Determine the (x, y) coordinate at the center of the cell enclosing the given text.  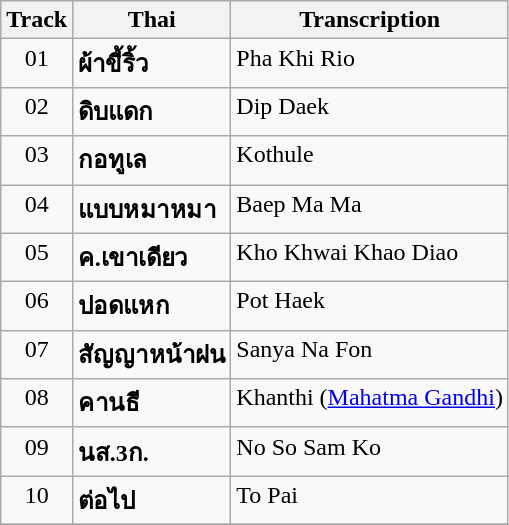
Khanthi (Mahatma Gandhi) (370, 404)
แบบหมาหมา (152, 208)
04 (37, 208)
ค.เขาเดียว (152, 258)
10 (37, 500)
Track (37, 20)
Sanya Na Fon (370, 354)
ดิบแดก (152, 112)
Kho Khwai Khao Diao (370, 258)
05 (37, 258)
กอทูเล (152, 160)
Baep Ma Ma (370, 208)
No So Sam Ko (370, 452)
Kothule (370, 160)
Dip Daek (370, 112)
08 (37, 404)
01 (37, 64)
ผ้าขี้ริ้ว (152, 64)
นส.3ก. (152, 452)
03 (37, 160)
06 (37, 306)
สัญญาหน้าฝน (152, 354)
02 (37, 112)
To Pai (370, 500)
ปอดแหก (152, 306)
09 (37, 452)
Pha Khi Rio (370, 64)
07 (37, 354)
คานธี (152, 404)
ต่อไป (152, 500)
Transcription (370, 20)
Pot Haek (370, 306)
Thai (152, 20)
